Return the [X, Y] coordinate for the center point of the cell that contains the specified text.  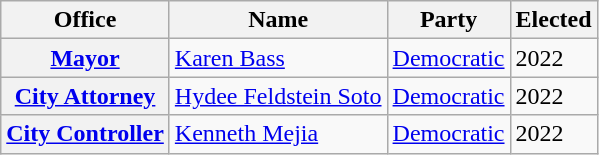
Elected [554, 20]
City Controller [86, 134]
Karen Bass [278, 58]
Office [86, 20]
Name [278, 20]
Kenneth Mejia [278, 134]
Party [448, 20]
City Attorney [86, 96]
Hydee Feldstein Soto [278, 96]
Mayor [86, 58]
